Scan for the cell matching the given text and deliver its [x, y] coordinate at center. 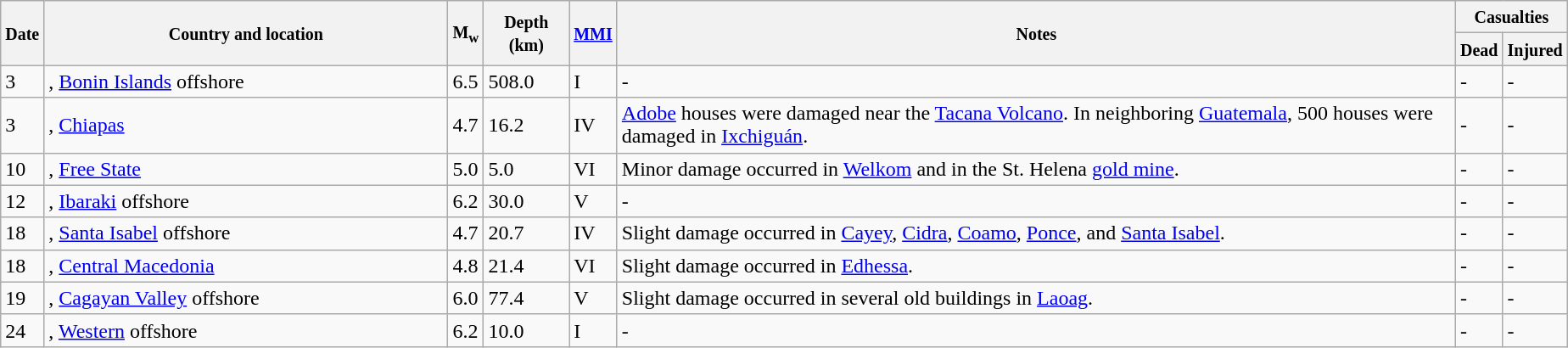
77.4 [526, 298]
, Cagayan Valley offshore [246, 298]
Country and location [246, 33]
MMI [594, 33]
, Bonin Islands offshore [246, 81]
Slight damage occurred in Cayey, Cidra, Coamo, Ponce, and Santa Isabel. [1036, 233]
30.0 [526, 201]
24 [22, 330]
Notes [1036, 33]
Injured [1535, 49]
10.0 [526, 330]
Slight damage occurred in Edhessa. [1036, 266]
6.5 [466, 81]
Date [22, 33]
, Western offshore [246, 330]
20.7 [526, 233]
, Santa Isabel offshore [246, 233]
12 [22, 201]
, Ibaraki offshore [246, 201]
Casualties [1511, 17]
4.8 [466, 266]
, Central Macedonia [246, 266]
19 [22, 298]
Minor damage occurred in Welkom and in the St. Helena gold mine. [1036, 169]
, Chiapas [246, 126]
Depth (km) [526, 33]
Adobe houses were damaged near the Tacana Volcano. In neighboring Guatemala, 500 houses were damaged in Ixchiguán. [1036, 126]
Dead [1479, 49]
6.0 [466, 298]
Slight damage occurred in several old buildings in Laoag. [1036, 298]
16.2 [526, 126]
, Free State [246, 169]
Mw [466, 33]
10 [22, 169]
21.4 [526, 266]
508.0 [526, 81]
